Output the [X, Y] coordinate of the center of the cell containing the given text.  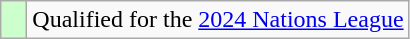
Qualified for the 2024 Nations League [218, 20]
